Determine the (x, y) coordinate at the center of the cell enclosing the given text.  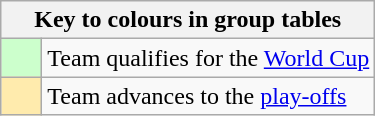
Team qualifies for the World Cup (208, 58)
Team advances to the play-offs (208, 96)
Key to colours in group tables (188, 20)
